Extract the [X, Y] coordinate from the center of the cell holding the provided text.  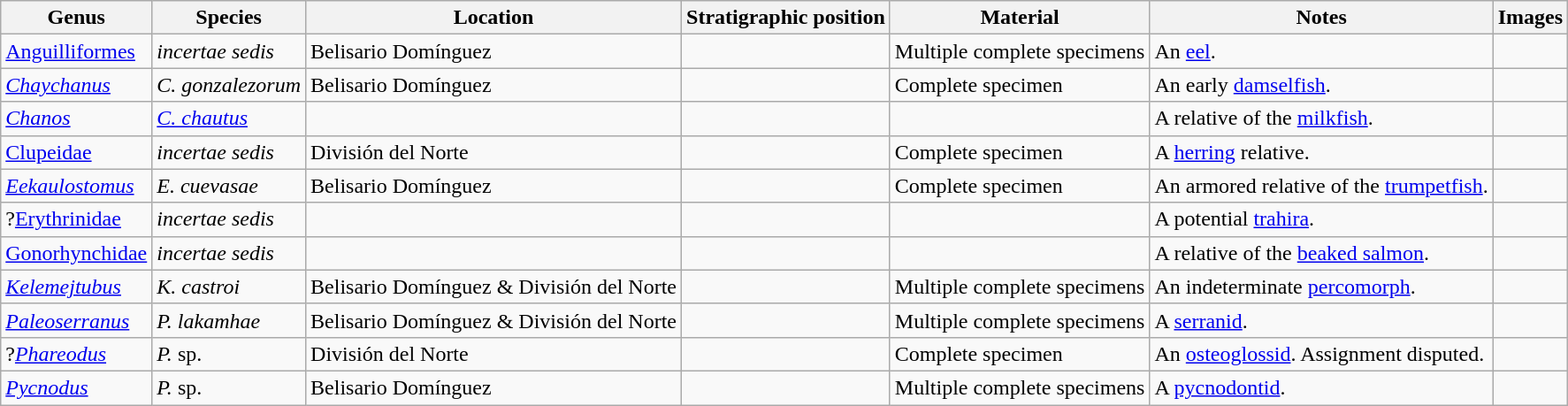
Chanos [76, 119]
A relative of the beaked salmon. [1321, 253]
Kelemejtubus [76, 287]
An early damselfish. [1321, 85]
P. lakamhae [229, 320]
C. gonzalezorum [229, 85]
Stratigraphic position [786, 18]
Chaychanus [76, 85]
Genus [76, 18]
Species [229, 18]
Eekaulostomus [76, 186]
?Phareodus [76, 354]
A herring relative. [1321, 152]
Clupeidae [76, 152]
K. castroi [229, 287]
An osteoglossid. Assignment disputed. [1321, 354]
C. chautus [229, 119]
Material [1020, 18]
E. cuevasae [229, 186]
Location [493, 18]
A serranid. [1321, 320]
Anguilliformes [76, 51]
Pycnodus [76, 387]
Gonorhynchidae [76, 253]
Notes [1321, 18]
An armored relative of the trumpetfish. [1321, 186]
A pycnodontid. [1321, 387]
A relative of the milkfish. [1321, 119]
Images [1530, 18]
Paleoserranus [76, 320]
An eel. [1321, 51]
An indeterminate percomorph. [1321, 287]
A potential trahira. [1321, 219]
?Erythrinidae [76, 219]
